Find where the given text appears and provide that cell's center as [x, y] coordinate. 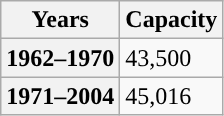
45,016 [172, 96]
Capacity [172, 20]
1971–2004 [60, 96]
1962–1970 [60, 58]
Years [60, 20]
43,500 [172, 58]
